Determine the [x, y] coordinate at the center of the cell enclosing the given text.  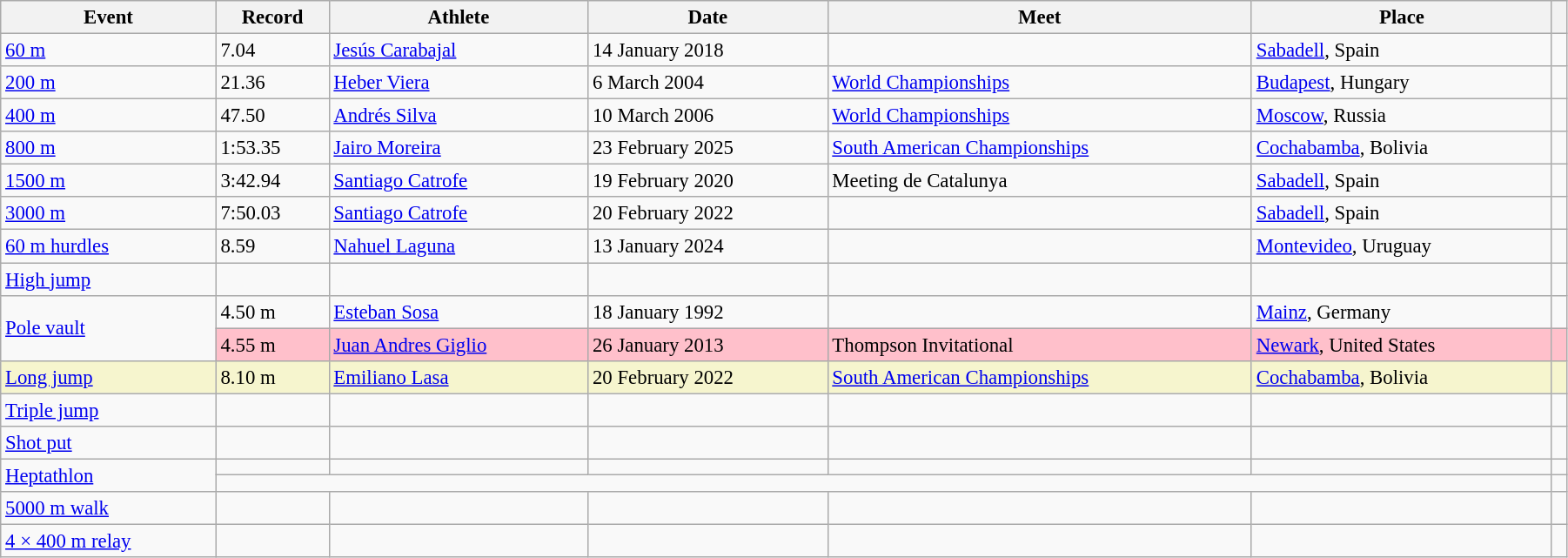
3000 m [108, 213]
4.55 m [272, 345]
Meet [1039, 17]
Emiliano Lasa [459, 377]
Pole vault [108, 327]
Date [708, 17]
19 February 2020 [708, 181]
60 m hurdles [108, 246]
Thompson Invitational [1039, 345]
Record [272, 17]
7:50.03 [272, 213]
4.50 m [272, 312]
High jump [108, 279]
23 February 2025 [708, 148]
Jairo Moreira [459, 148]
800 m [108, 148]
60 m [108, 50]
Moscow, Russia [1401, 116]
6 March 2004 [708, 83]
400 m [108, 116]
Heptathlon [108, 475]
14 January 2018 [708, 50]
18 January 1992 [708, 312]
8.10 m [272, 377]
Juan Andres Giglio [459, 345]
1:53.35 [272, 148]
7.04 [272, 50]
Athlete [459, 17]
8.59 [272, 246]
Jesús Carabajal [459, 50]
Heber Viera [459, 83]
26 January 2013 [708, 345]
Long jump [108, 377]
Budapest, Hungary [1401, 83]
Event [108, 17]
Mainz, Germany [1401, 312]
Shot put [108, 443]
Montevideo, Uruguay [1401, 246]
21.36 [272, 83]
1500 m [108, 181]
13 January 2024 [708, 246]
200 m [108, 83]
47.50 [272, 116]
Meeting de Catalunya [1039, 181]
10 March 2006 [708, 116]
Place [1401, 17]
Triple jump [108, 410]
Nahuel Laguna [459, 246]
Esteban Sosa [459, 312]
Newark, United States [1401, 345]
3:42.94 [272, 181]
5000 m walk [108, 508]
4 × 400 m relay [108, 541]
Andrés Silva [459, 116]
